Extract the [x, y] coordinate from the center of the cell holding the provided text.  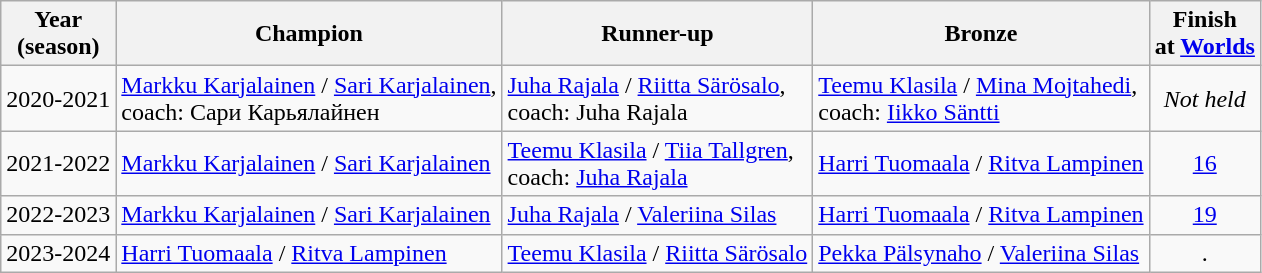
Markku Karjalainen / Sari Karjalainen,coach: Сари Карьялайнен [309, 98]
Teemu Klasila / Tiia Tallgren,coach: Juha Rajala [658, 164]
Year(season) [58, 34]
2020-2021 [58, 98]
Juha Rajala / Riitta Särösalo,coach: Juha Rajala [658, 98]
2021-2022 [58, 164]
16 [1204, 164]
Juha Rajala / Valeriina Silas [658, 215]
Pekka Pälsynaho / Valeriina Silas [981, 253]
Teemu Klasila / Riitta Särösalo [658, 253]
Finishat Worlds [1204, 34]
2022-2023 [58, 215]
Not held [1204, 98]
Champion [309, 34]
Runner-up [658, 34]
Bronze [981, 34]
2023-2024 [58, 253]
. [1204, 253]
Teemu Klasila / Mina Mojtahedi,coach: Iikko Säntti [981, 98]
19 [1204, 215]
